Scan for the cell matching the given text and deliver its [x, y] coordinate at center. 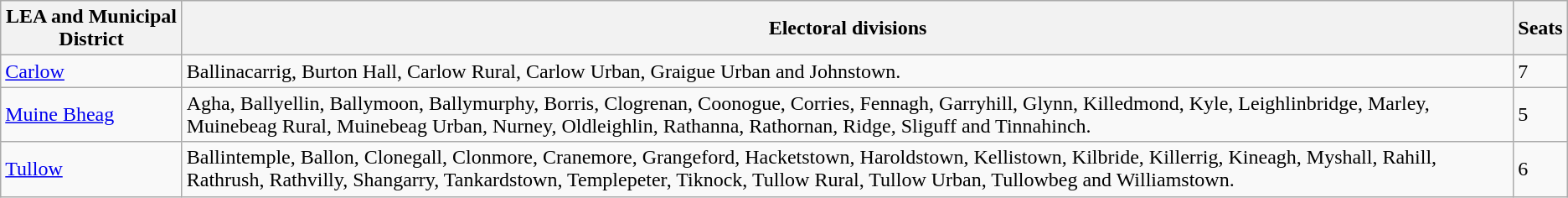
LEA and Municipal District [91, 29]
Electoral divisions [848, 29]
Muine Bheag [91, 114]
Seats [1540, 29]
5 [1540, 114]
Tullow [91, 169]
7 [1540, 71]
Carlow [91, 71]
6 [1540, 169]
Ballinacarrig, Burton Hall, Carlow Rural, Carlow Urban, Graigue Urban and Johnstown. [848, 71]
